Locate the cell with the specified text and output its (x, y) center coordinate. 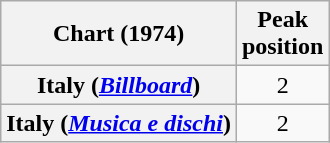
Peakposition (282, 34)
Chart (1974) (119, 34)
Italy (Musica e dischi) (119, 123)
Italy (Billboard) (119, 85)
